For the text-containing cell, return its midpoint in [x, y] coordinate format. 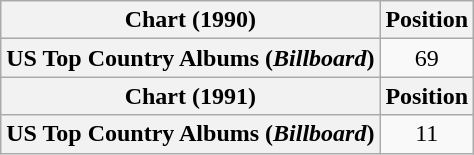
69 [427, 58]
Chart (1991) [190, 96]
Chart (1990) [190, 20]
11 [427, 134]
